Extract the [X, Y] coordinate from the center of the cell holding the provided text.  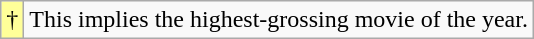
This implies the highest-grossing movie of the year. [279, 20]
† [12, 20]
